Output the (X, Y) coordinate of the center of the cell containing the given text.  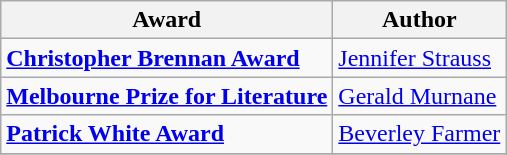
Jennifer Strauss (420, 58)
Gerald Murnane (420, 96)
Christopher Brennan Award (167, 58)
Patrick White Award (167, 134)
Award (167, 20)
Author (420, 20)
Melbourne Prize for Literature (167, 96)
Beverley Farmer (420, 134)
